Pinpoint the cell where the given text exists, returning its [x, y] midpoint coordinate. 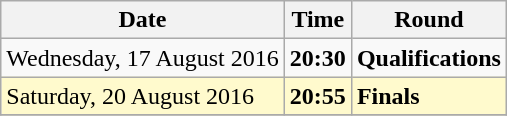
20:30 [318, 58]
Round [428, 20]
Wednesday, 17 August 2016 [143, 58]
Date [143, 20]
Saturday, 20 August 2016 [143, 96]
Qualifications [428, 58]
20:55 [318, 96]
Finals [428, 96]
Time [318, 20]
